From the cell containing the given text, extract its center point as (x, y) coordinate. 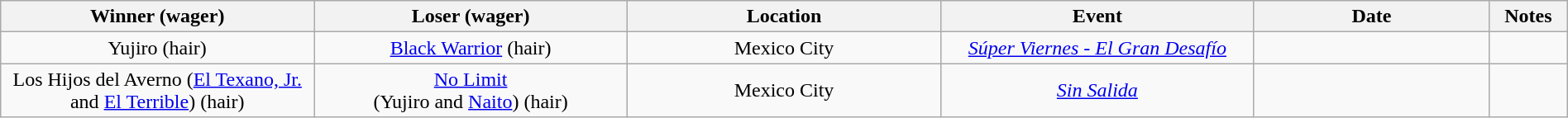
Location (784, 17)
Black Warrior (hair) (471, 48)
Sin Salida (1097, 91)
Loser (wager) (471, 17)
Date (1371, 17)
Winner (wager) (157, 17)
Notes (1528, 17)
Event (1097, 17)
Los Hijos del Averno (El Texano, Jr. and El Terrible) (hair) (157, 91)
Yujiro (hair) (157, 48)
No Limit(Yujiro and Naito) (hair) (471, 91)
Súper Viernes - El Gran Desafío (1097, 48)
